Return the [x, y] coordinate for the center point of the cell that contains the specified text.  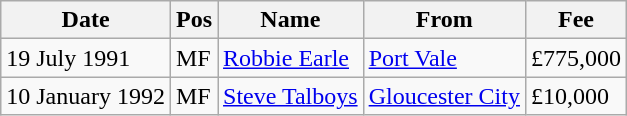
Name [291, 20]
Gloucester City [444, 96]
From [444, 20]
19 July 1991 [86, 58]
Robbie Earle [291, 58]
Fee [576, 20]
£775,000 [576, 58]
Port Vale [444, 58]
£10,000 [576, 96]
Steve Talboys [291, 96]
Date [86, 20]
10 January 1992 [86, 96]
Pos [194, 20]
